Locate the cell with the specified text and output its [x, y] center coordinate. 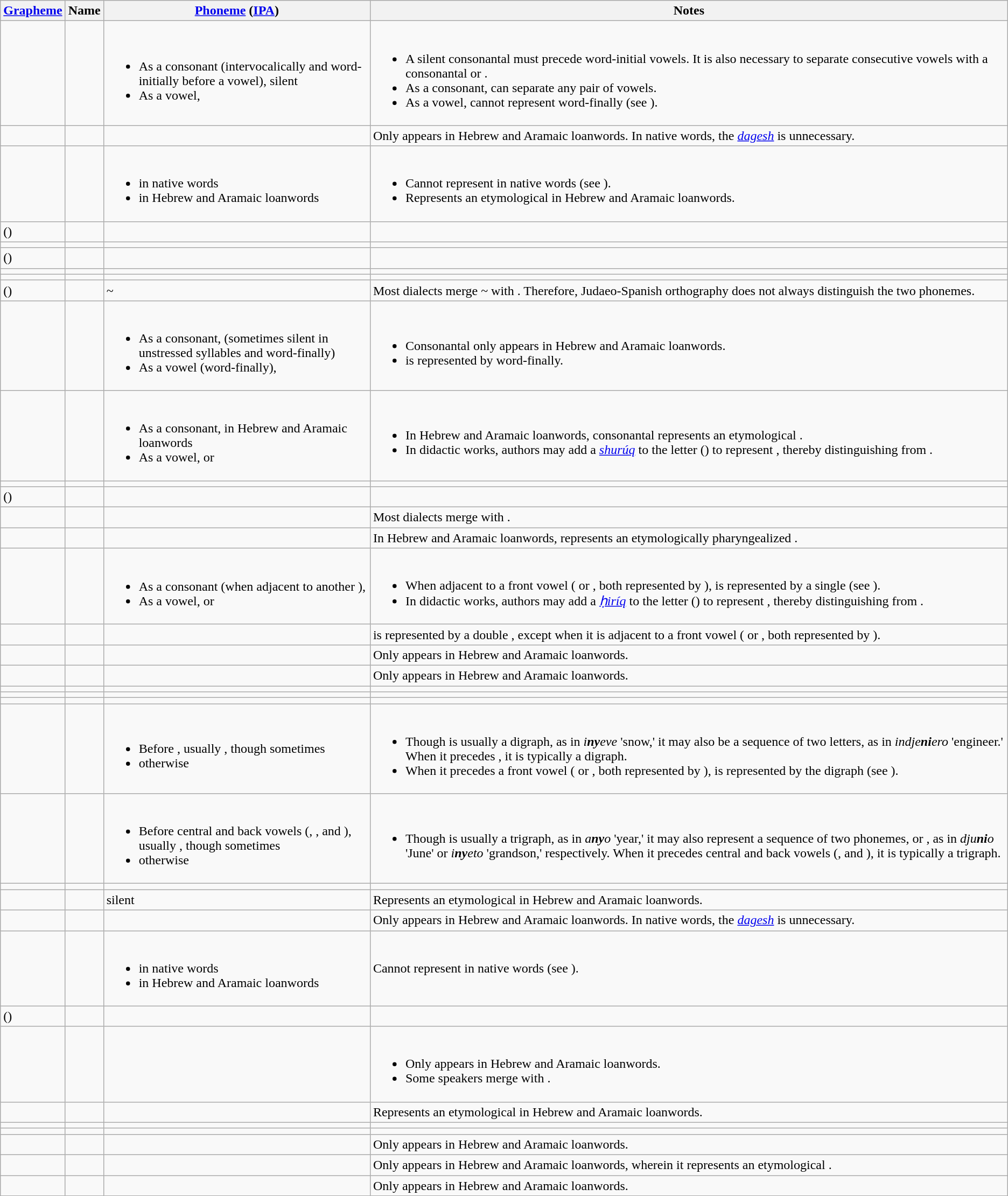
Phoneme (IPA) [237, 11]
Before , usually , though sometimes otherwise [237, 749]
Most dialects merge with . [689, 517]
As a consonant, (sometimes silent in unstressed syllables and word-finally)As a vowel (word-finally), [237, 346]
In Hebrew and Aramaic loanwords, represents an etymologically pharyngealized . [689, 538]
As a consonant (intervocalically and word-initially before a vowel), silentAs a vowel, [237, 73]
is represented by a double , except when it is adjacent to a front vowel ( or , both represented by ). [689, 634]
Only appears in Hebrew and Aramaic loanwords, wherein it represents an etymological . [689, 1165]
Only appears in Hebrew and Aramaic loanwords.Some speakers merge with . [689, 1064]
Name [84, 11]
Notes [689, 11]
Cannot represent in native words (see ).Represents an etymological in Hebrew and Aramaic loanwords. [689, 184]
~ [237, 290]
Before central and back vowels (, , and ), usually , though sometimes otherwise [237, 839]
Grapheme [33, 11]
Cannot represent in native words (see ). [689, 968]
Most dialects merge ~ with . Therefore, Judaeo-Spanish orthography does not always distinguish the two phonemes. [689, 290]
silent [237, 900]
As a consonant (when adjacent to another ), As a vowel, or [237, 586]
Consonantal only appears in Hebrew and Aramaic loanwords. is represented by word-finally. [689, 346]
As a consonant, in Hebrew and Aramaic loanwordsAs a vowel, or [237, 435]
